Detect which cell encompasses the target text, then output its [x, y] center coordinate. 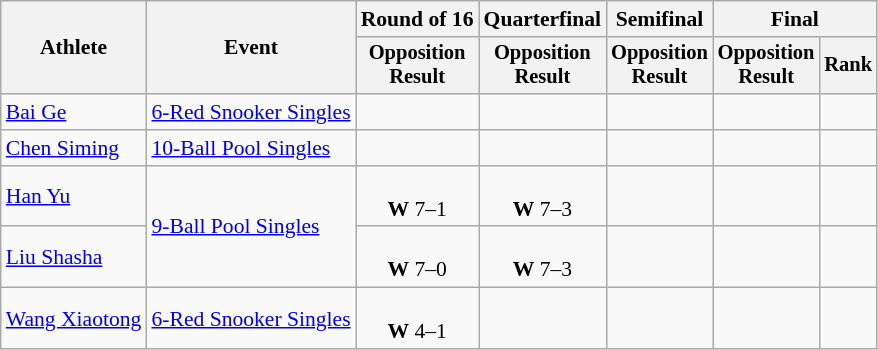
Final [795, 19]
Event [250, 48]
Rank [848, 66]
W 7–1 [418, 196]
Semifinal [660, 19]
W 7–0 [418, 258]
Round of 16 [418, 19]
9-Ball Pool Singles [250, 227]
Liu Shasha [74, 258]
10-Ball Pool Singles [250, 148]
Chen Siming [74, 148]
W 4–1 [418, 318]
Quarterfinal [543, 19]
Athlete [74, 48]
Bai Ge [74, 112]
Wang Xiaotong [74, 318]
Han Yu [74, 196]
